Identify which cell holds the provided text, then report its (X, Y) central coordinate. 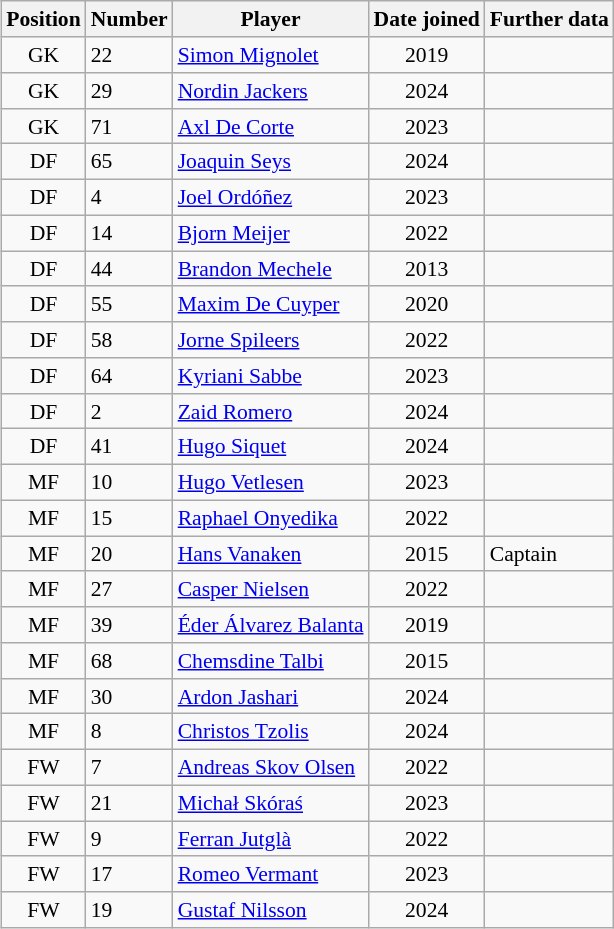
Hans Vanaken (271, 554)
Hugo Siquet (271, 447)
65 (130, 162)
Romeo Vermant (271, 874)
2013 (427, 269)
4 (130, 197)
8 (130, 732)
Zaid Romero (271, 411)
68 (130, 661)
44 (130, 269)
9 (130, 839)
30 (130, 696)
41 (130, 447)
Joaquin Seys (271, 162)
Number (130, 19)
Bjorn Meijer (271, 233)
Maxim De Cuyper (271, 304)
55 (130, 304)
Position (43, 19)
Andreas Skov Olsen (271, 767)
Nordin Jackers (271, 91)
Brandon Mechele (271, 269)
Joel Ordóñez (271, 197)
71 (130, 126)
Christos Tzolis (271, 732)
Further data (550, 19)
Ardon Jashari (271, 696)
14 (130, 233)
2 (130, 411)
Michał Skóraś (271, 803)
Jorne Spileers (271, 340)
Éder Álvarez Balanta (271, 625)
Gustaf Nilsson (271, 910)
Player (271, 19)
Date joined (427, 19)
Casper Nielsen (271, 589)
Kyriani Sabbe (271, 376)
29 (130, 91)
Ferran Jutglà (271, 839)
58 (130, 340)
64 (130, 376)
10 (130, 482)
39 (130, 625)
19 (130, 910)
Captain (550, 554)
17 (130, 874)
Hugo Vetlesen (271, 482)
7 (130, 767)
Chemsdine Talbi (271, 661)
Axl De Corte (271, 126)
27 (130, 589)
Raphael Onyedika (271, 518)
22 (130, 55)
Simon Mignolet (271, 55)
2020 (427, 304)
15 (130, 518)
21 (130, 803)
20 (130, 554)
